Find where the given text appears and provide that cell's center as [x, y] coordinate. 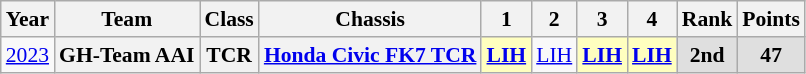
1 [506, 19]
Rank [708, 19]
2023 [28, 55]
Points [771, 19]
Chassis [370, 19]
4 [652, 19]
Team [126, 19]
2 [554, 19]
GH-Team AAI [126, 55]
3 [602, 19]
Class [230, 19]
TCR [230, 55]
47 [771, 55]
2nd [708, 55]
Honda Civic FK7 TCR [370, 55]
Year [28, 19]
